Extract the [X, Y] coordinate from the center of the cell holding the provided text.  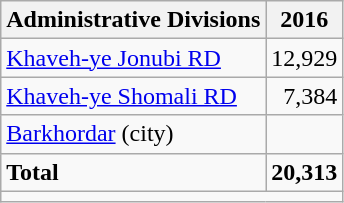
Barkhordar (city) [134, 134]
Khaveh-ye Jonubi RD [134, 58]
7,384 [304, 96]
2016 [304, 20]
Khaveh-ye Shomali RD [134, 96]
12,929 [304, 58]
Total [134, 172]
20,313 [304, 172]
Administrative Divisions [134, 20]
